Detect which cell encompasses the target text, then output its (X, Y) center coordinate. 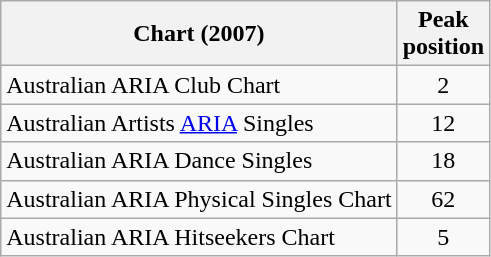
Australian ARIA Hitseekers Chart (199, 237)
Australian ARIA Club Chart (199, 85)
Australian Artists ARIA Singles (199, 123)
Peakposition (443, 34)
62 (443, 199)
Chart (2007) (199, 34)
5 (443, 237)
12 (443, 123)
Australian ARIA Physical Singles Chart (199, 199)
18 (443, 161)
2 (443, 85)
Australian ARIA Dance Singles (199, 161)
